Identify which cell holds the provided text, then report its (x, y) central coordinate. 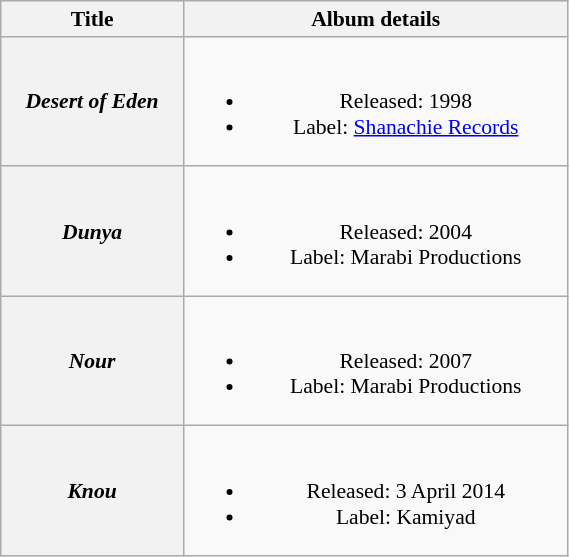
Released: 2007Label: Marabi Productions (376, 361)
Released: 2004Label: Marabi Productions (376, 232)
Dunya (92, 232)
Released: 3 April 2014Label: Kamiyad (376, 491)
Nour (92, 361)
Released: 1998Label: Shanachie Records (376, 102)
Album details (376, 19)
Knou (92, 491)
Title (92, 19)
Desert of Eden (92, 102)
